For the text-containing cell, return its midpoint in [x, y] coordinate format. 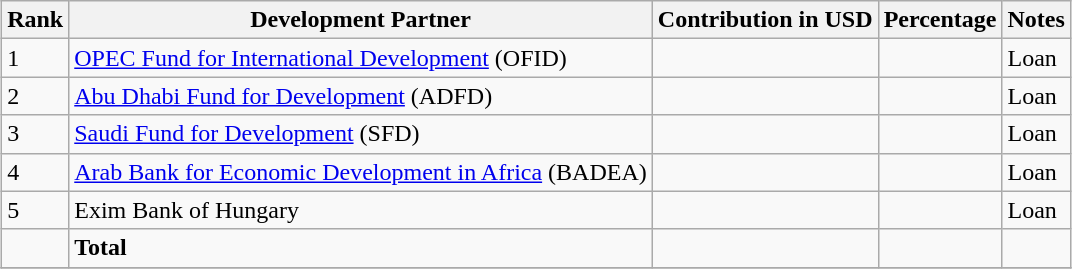
Arab Bank for Economic Development in Africa (BADEA) [361, 172]
Contribution in USD [765, 20]
Rank [36, 20]
Percentage [940, 20]
1 [36, 58]
Abu Dhabi Fund for Development (ADFD) [361, 96]
OPEC Fund for International Development (OFID) [361, 58]
5 [36, 210]
4 [36, 172]
Saudi Fund for Development (SFD) [361, 134]
Exim Bank of Hungary [361, 210]
Development Partner [361, 20]
Notes [1036, 20]
2 [36, 96]
Total [361, 248]
3 [36, 134]
